Capture the cell that displays the provided text and extract its [X, Y] central coordinate. 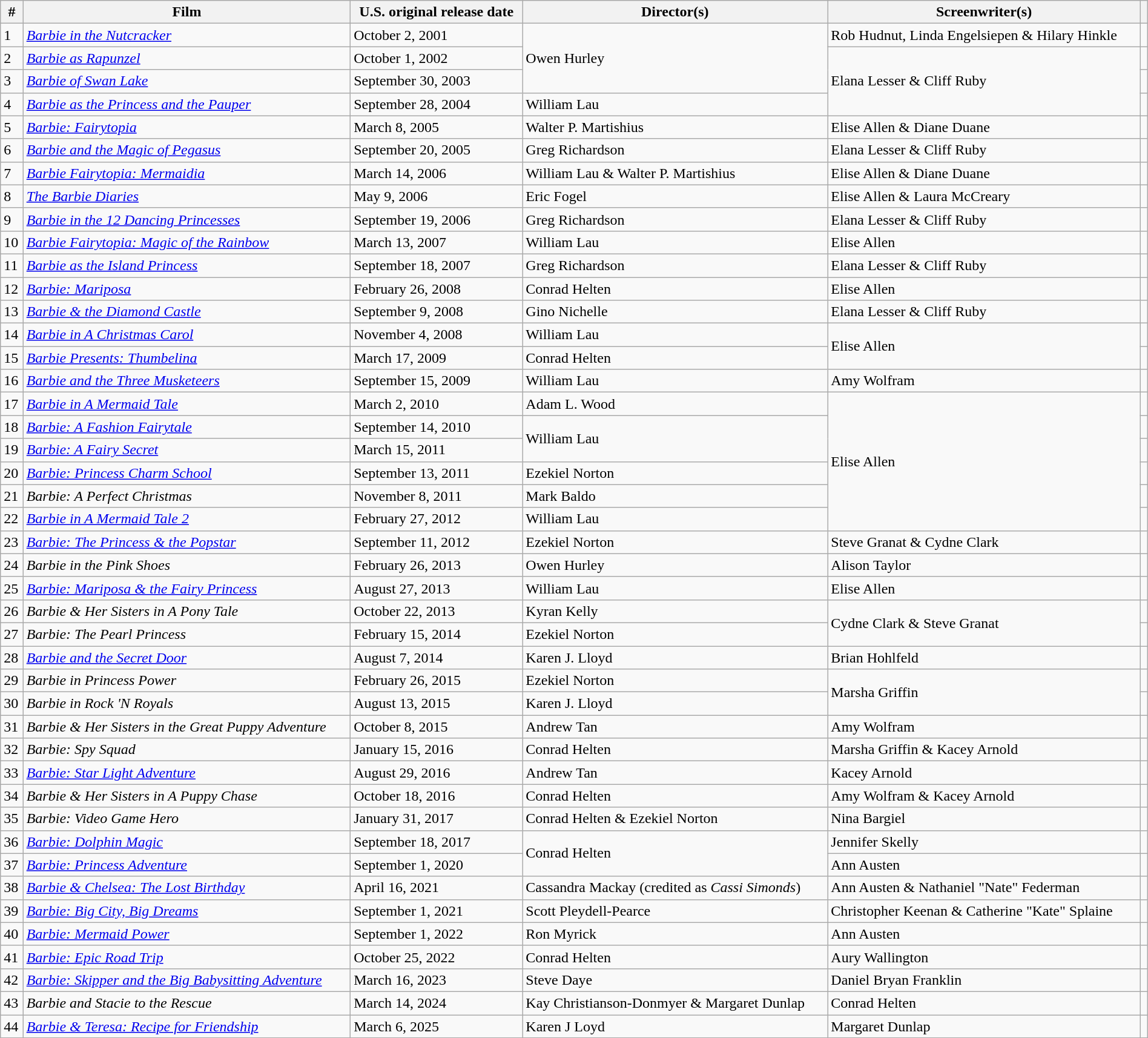
Mark Baldo [675, 496]
Barbie: Star Light Adventure [186, 773]
September 28, 2004 [437, 104]
3 [12, 81]
44 [12, 1026]
43 [12, 1003]
October 25, 2022 [437, 957]
# [12, 12]
The Barbie Diaries [186, 196]
Steve Daye [675, 980]
Barbie: Princess Charm School [186, 473]
March 14, 2006 [437, 173]
August 29, 2016 [437, 773]
12 [12, 289]
1 [12, 35]
Barbie and the Secret Door [186, 657]
Barbie: Mariposa [186, 289]
20 [12, 473]
Barbie: A Fashion Fairytale [186, 427]
25 [12, 588]
24 [12, 565]
September 13, 2011 [437, 473]
22 [12, 519]
Screenwriter(s) [985, 12]
Amy Wolfram & Kacey Arnold [985, 796]
Barbie: Mermaid Power [186, 934]
August 27, 2013 [437, 588]
Cassandra Mackay (credited as Cassi Simonds) [675, 888]
27 [12, 634]
Barbie: Big City, Big Dreams [186, 911]
October 1, 2002 [437, 58]
U.S. original release date [437, 12]
February 27, 2012 [437, 519]
33 [12, 773]
Barbie of Swan Lake [186, 81]
January 31, 2017 [437, 819]
Scott Pleydell-Pearce [675, 911]
36 [12, 842]
Barbie in the Nutcracker [186, 35]
Christopher Keenan & Catherine "Kate" Splaine [985, 911]
March 13, 2007 [437, 242]
Barbie: Dolphin Magic [186, 842]
Barbie and the Magic of Pegasus [186, 150]
March 6, 2025 [437, 1026]
Daniel Bryan Franklin [985, 980]
Barbie as Rapunzel [186, 58]
March 15, 2011 [437, 450]
Conrad Helten & Ezekiel Norton [675, 819]
18 [12, 427]
February 26, 2015 [437, 681]
29 [12, 681]
Barbie in Princess Power [186, 681]
Kacey Arnold [985, 773]
7 [12, 173]
March 8, 2005 [437, 127]
November 4, 2008 [437, 335]
Barbie Presents: Thumbelina [186, 358]
38 [12, 888]
15 [12, 358]
September 14, 2010 [437, 427]
6 [12, 150]
March 17, 2009 [437, 358]
13 [12, 312]
Gino Nichelle [675, 312]
Barbie: Epic Road Trip [186, 957]
Nina Bargiel [985, 819]
May 9, 2006 [437, 196]
Eric Fogel [675, 196]
September 18, 2007 [437, 265]
October 22, 2013 [437, 611]
Barbie as the Island Princess [186, 265]
March 2, 2010 [437, 404]
Barbie in the Pink Shoes [186, 565]
September 1, 2021 [437, 911]
42 [12, 980]
32 [12, 750]
Barbie: Skipper and the Big Babysitting Adventure [186, 980]
Barbie and Stacie to the Rescue [186, 1003]
September 1, 2020 [437, 865]
March 14, 2024 [437, 1003]
January 15, 2016 [437, 750]
30 [12, 704]
Barbie in A Mermaid Tale [186, 404]
Barbie in the 12 Dancing Princesses [186, 219]
35 [12, 819]
Marsha Griffin & Kacey Arnold [985, 750]
Ann Austen & Nathaniel "Nate" Federman [985, 888]
October 8, 2015 [437, 727]
Barbie: A Fairy Secret [186, 450]
March 16, 2023 [437, 980]
Karen J Loyd [675, 1026]
November 8, 2011 [437, 496]
September 15, 2009 [437, 381]
16 [12, 381]
September 18, 2017 [437, 842]
Barbie: Mariposa & the Fairy Princess [186, 588]
Barbie Fairytopia: Mermaidia [186, 173]
Elise Allen & Laura McCreary [985, 196]
Marsha Griffin [985, 692]
August 7, 2014 [437, 657]
Barbie and the Three Musketeers [186, 381]
October 18, 2016 [437, 796]
Barbie Fairytopia: Magic of the Rainbow [186, 242]
Director(s) [675, 12]
2 [12, 58]
Jennifer Skelly [985, 842]
August 13, 2015 [437, 704]
Barbie & Her Sisters in A Puppy Chase [186, 796]
Barbie: Princess Adventure [186, 865]
Barbie & Her Sisters in the Great Puppy Adventure [186, 727]
Kay Christianson-Donmyer & Margaret Dunlap [675, 1003]
40 [12, 934]
Alison Taylor [985, 565]
October 2, 2001 [437, 35]
Barbie & Her Sisters in A Pony Tale [186, 611]
21 [12, 496]
Barbie: Spy Squad [186, 750]
Aury Wallington [985, 957]
11 [12, 265]
September 30, 2003 [437, 81]
Film [186, 12]
4 [12, 104]
14 [12, 335]
Barbie as the Princess and the Pauper [186, 104]
Barbie: The Pearl Princess [186, 634]
September 19, 2006 [437, 219]
Ron Myrick [675, 934]
Barbie: Fairytopia [186, 127]
Adam L. Wood [675, 404]
17 [12, 404]
Barbie: Video Game Hero [186, 819]
28 [12, 657]
Brian Hohlfeld [985, 657]
26 [12, 611]
Rob Hudnut, Linda Engelsiepen & Hilary Hinkle [985, 35]
23 [12, 542]
5 [12, 127]
Margaret Dunlap [985, 1026]
Barbie & Teresa: Recipe for Friendship [186, 1026]
34 [12, 796]
February 26, 2013 [437, 565]
February 26, 2008 [437, 289]
31 [12, 727]
19 [12, 450]
Barbie & Chelsea: The Lost Birthday [186, 888]
41 [12, 957]
37 [12, 865]
8 [12, 196]
September 9, 2008 [437, 312]
Walter P. Martishius [675, 127]
Cydne Clark & Steve Granat [985, 623]
Barbie in Rock 'N Royals [186, 704]
Barbie: The Princess & the Popstar [186, 542]
39 [12, 911]
Barbie in A Mermaid Tale 2 [186, 519]
Steve Granat & Cydne Clark [985, 542]
February 15, 2014 [437, 634]
September 11, 2012 [437, 542]
Barbie & the Diamond Castle [186, 312]
April 16, 2021 [437, 888]
9 [12, 219]
September 1, 2022 [437, 934]
Kyran Kelly [675, 611]
Barbie in A Christmas Carol [186, 335]
September 20, 2005 [437, 150]
10 [12, 242]
William Lau & Walter P. Martishius [675, 173]
Barbie: A Perfect Christmas [186, 496]
